Output the [x, y] coordinate of the center of the cell containing the given text.  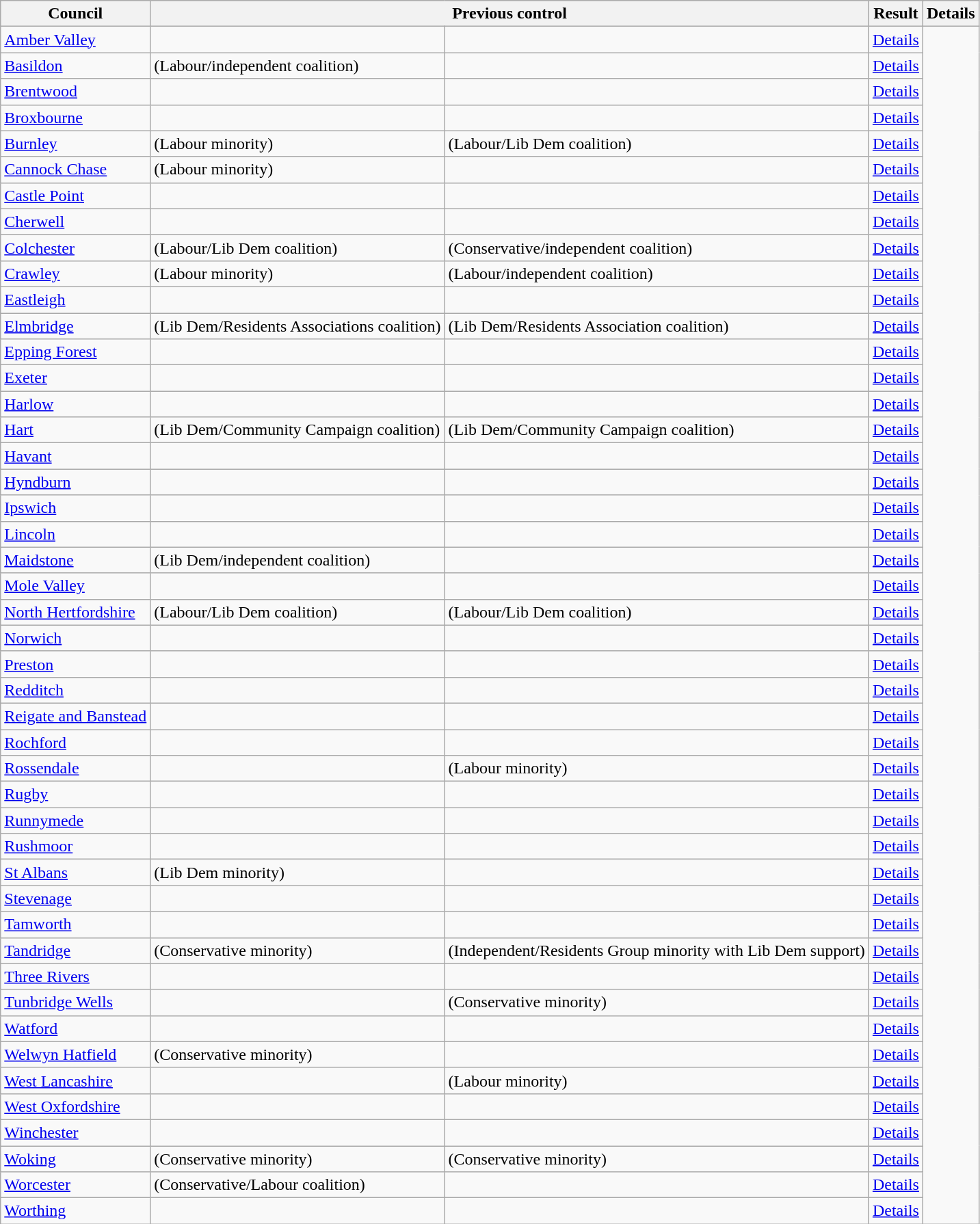
Winchester [75, 1132]
Tunbridge Wells [75, 1002]
West Lancashire [75, 1080]
Woking [75, 1159]
Preston [75, 664]
Lincoln [75, 534]
(Lib Dem/independent coalition) [297, 560]
Harlow [75, 404]
Brentwood [75, 92]
Havant [75, 456]
(Lib Dem/Residents Association coalition) [657, 326]
Council [75, 14]
Tamworth [75, 924]
Mole Valley [75, 586]
(Independent/Residents Group minority with Lib Dem support) [657, 950]
Rossendale [75, 769]
Rugby [75, 795]
Basildon [75, 66]
Rushmoor [75, 847]
(Lib Dem/Residents Associations coalition) [297, 326]
Tandridge [75, 950]
St Albans [75, 873]
Elmbridge [75, 326]
Redditch [75, 690]
Amber Valley [75, 40]
Castle Point [75, 196]
Reigate and Banstead [75, 716]
Colchester [75, 248]
Rochford [75, 742]
Burnley [75, 144]
Runnymede [75, 821]
Result [896, 14]
Epping Forest [75, 352]
Eastleigh [75, 300]
Norwich [75, 638]
Watford [75, 1028]
Hyndburn [75, 482]
Three Rivers [75, 976]
Cherwell [75, 222]
Previous control [510, 14]
Stevenage [75, 899]
Maidstone [75, 560]
Worthing [75, 1211]
North Hertfordshire [75, 612]
Worcester [75, 1185]
Welwyn Hatfield [75, 1054]
(Conservative/independent coalition) [657, 248]
Cannock Chase [75, 170]
(Lib Dem minority) [297, 873]
Broxbourne [75, 118]
(Conservative/Labour coalition) [297, 1185]
Crawley [75, 274]
Hart [75, 430]
Exeter [75, 378]
West Oxfordshire [75, 1106]
Ipswich [75, 508]
